Locate the cell with the specified text and output its [x, y] center coordinate. 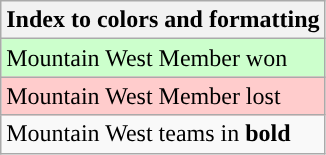
Mountain West teams in bold [163, 134]
Index to colors and formatting [163, 20]
Mountain West Member won [163, 58]
Mountain West Member lost [163, 96]
